From the cell containing the given text, extract its center point as [X, Y] coordinate. 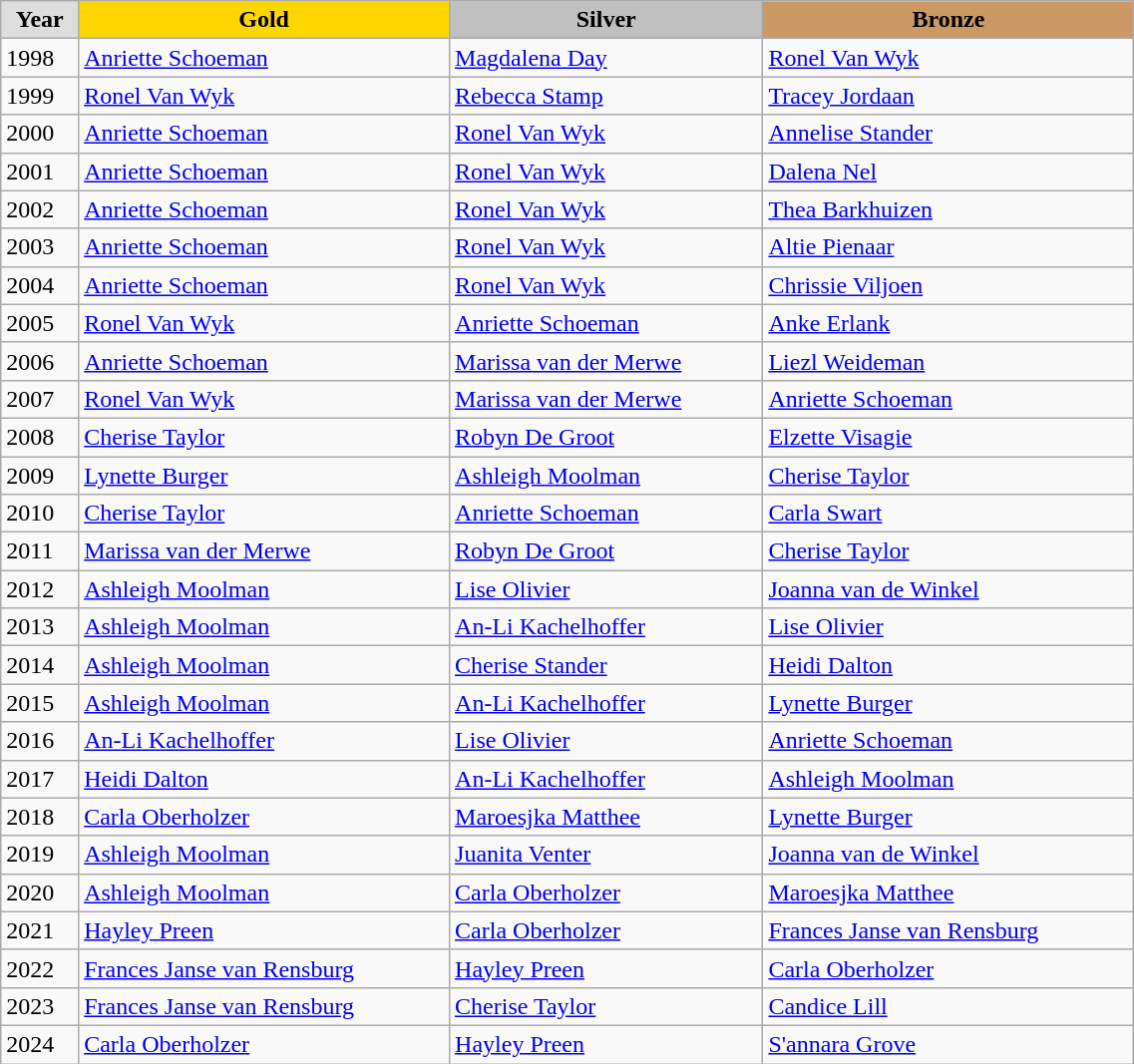
Liezl Weideman [948, 361]
Altie Pienaar [948, 247]
Gold [264, 20]
2002 [40, 209]
Cherise Stander [606, 665]
2010 [40, 514]
Dalena Nel [948, 172]
Anke Erlank [948, 323]
2020 [40, 892]
2019 [40, 855]
Chrissie Viljoen [948, 285]
Carla Swart [948, 514]
2022 [40, 968]
Elzette Visagie [948, 437]
2013 [40, 627]
S'annara Grove [948, 1044]
2023 [40, 1006]
Silver [606, 20]
2017 [40, 779]
2021 [40, 930]
2014 [40, 665]
Magdalena Day [606, 58]
2016 [40, 741]
Candice Lill [948, 1006]
Bronze [948, 20]
Tracey Jordaan [948, 96]
2024 [40, 1044]
2001 [40, 172]
1998 [40, 58]
Thea Barkhuizen [948, 209]
1999 [40, 96]
2008 [40, 437]
2004 [40, 285]
2018 [40, 817]
2011 [40, 551]
2012 [40, 589]
Annelise Stander [948, 134]
2000 [40, 134]
Rebecca Stamp [606, 96]
2007 [40, 399]
Juanita Venter [606, 855]
2009 [40, 476]
2005 [40, 323]
Year [40, 20]
2006 [40, 361]
2015 [40, 703]
2003 [40, 247]
